For the text-containing cell, return its midpoint in (X, Y) coordinate format. 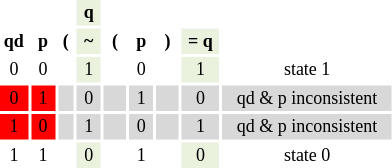
q (88, 13)
~ (88, 41)
= q (201, 41)
qd (14, 41)
state 1 (307, 70)
state 0 (307, 155)
) (167, 41)
